Determine the (x, y) coordinate at the center of the cell enclosing the given text.  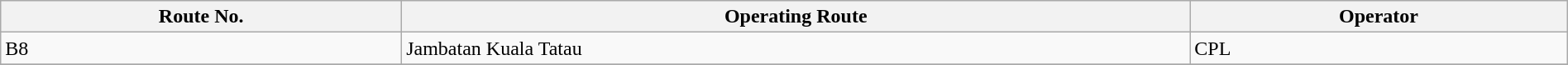
B8 (202, 48)
Operating Route (796, 17)
Route No. (202, 17)
Operator (1379, 17)
Jambatan Kuala Tatau (796, 48)
CPL (1379, 48)
